Return the (x, y) coordinate for the center point of the cell that contains the specified text.  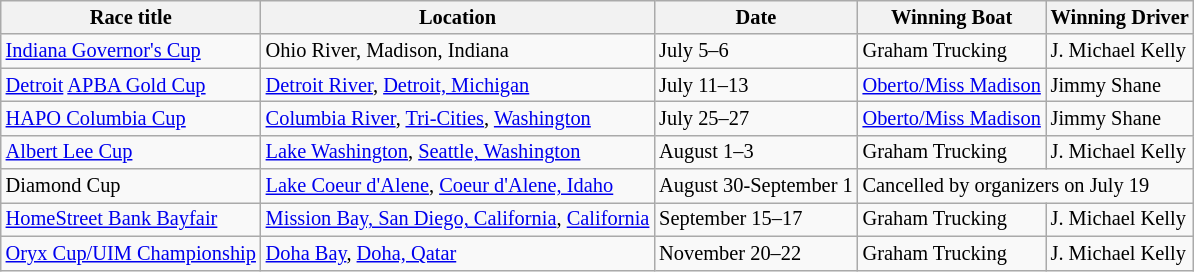
Detroit APBA Gold Cup (131, 85)
Lake Washington, Seattle, Washington (458, 152)
Date (756, 17)
November 20–22 (756, 253)
Race title (131, 17)
August 30-September 1 (756, 186)
Winning Driver (1120, 17)
Detroit River, Detroit, Michigan (458, 85)
Lake Coeur d'Alene, Coeur d'Alene, Idaho (458, 186)
Mission Bay, San Diego, California, California (458, 219)
July 5–6 (756, 51)
August 1–3 (756, 152)
Cancelled by organizers on July 19 (1026, 186)
Location (458, 17)
September 15–17 (756, 219)
July 11–13 (756, 85)
Doha Bay, Doha, Qatar (458, 253)
Winning Boat (952, 17)
HAPO Columbia Cup (131, 118)
Diamond Cup (131, 186)
Columbia River, Tri-Cities, Washington (458, 118)
Oryx Cup/UIM Championship (131, 253)
Indiana Governor's Cup (131, 51)
July 25–27 (756, 118)
HomeStreet Bank Bayfair (131, 219)
Albert Lee Cup (131, 152)
Ohio River, Madison, Indiana (458, 51)
